Provide the (x, y) coordinate of the cell's center where the given text is located.  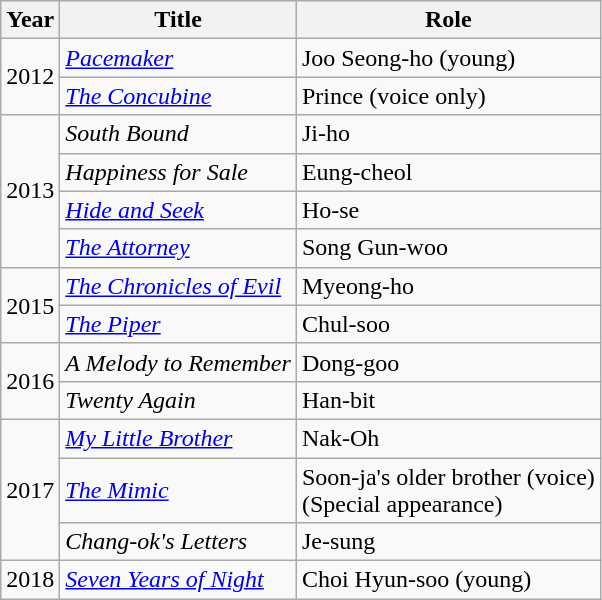
Happiness for Sale (178, 172)
Nak-Oh (448, 438)
Prince (voice only) (448, 96)
A Melody to Remember (178, 362)
2013 (30, 191)
Soon-ja's older brother (voice) (Special appearance) (448, 490)
Seven Years of Night (178, 580)
Chul-soo (448, 324)
Myeong-ho (448, 286)
Twenty Again (178, 400)
My Little Brother (178, 438)
2018 (30, 580)
Eung-cheol (448, 172)
Je-sung (448, 542)
Han-bit (448, 400)
Pacemaker (178, 58)
South Bound (178, 134)
The Chronicles of Evil (178, 286)
Dong-goo (448, 362)
Title (178, 20)
The Mimic (178, 490)
The Attorney (178, 248)
Chang-ok's Letters (178, 542)
Choi Hyun-soo (young) (448, 580)
The Concubine (178, 96)
Joo Seong-ho (young) (448, 58)
Ho-se (448, 210)
2015 (30, 305)
The Piper (178, 324)
Song Gun-woo (448, 248)
Hide and Seek (178, 210)
Ji-ho (448, 134)
2012 (30, 77)
Role (448, 20)
2016 (30, 381)
2017 (30, 490)
Year (30, 20)
